Scan for the cell matching the given text and deliver its [x, y] coordinate at center. 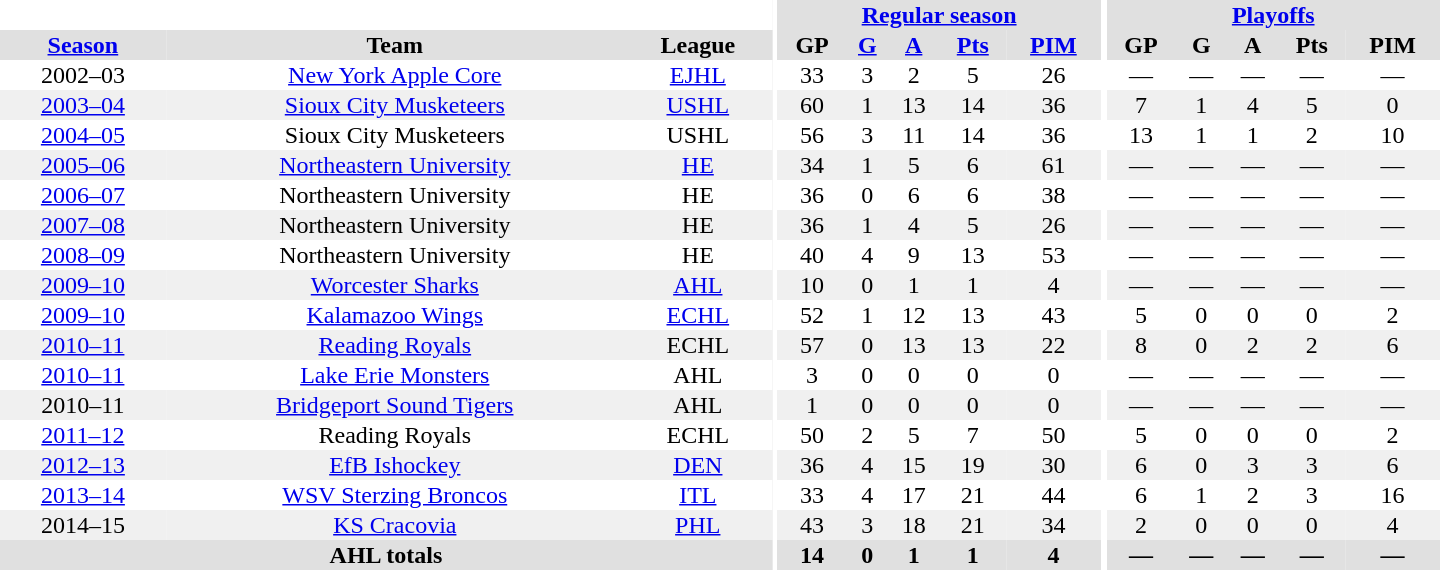
57 [812, 345]
Playoffs [1273, 15]
2006–07 [83, 195]
2003–04 [83, 105]
Worcester Sharks [395, 285]
60 [812, 105]
2002–03 [83, 75]
19 [972, 465]
15 [914, 465]
2005–06 [83, 165]
52 [812, 315]
8 [1140, 345]
17 [914, 495]
EfB Ishockey [395, 465]
DEN [698, 465]
22 [1054, 345]
16 [1392, 495]
PHL [698, 525]
AHL totals [386, 555]
44 [1054, 495]
53 [1054, 255]
ITL [698, 495]
2007–08 [83, 225]
12 [914, 315]
Lake Erie Monsters [395, 375]
2008–09 [83, 255]
61 [1054, 165]
Kalamazoo Wings [395, 315]
40 [812, 255]
18 [914, 525]
38 [1054, 195]
EJHL [698, 75]
9 [914, 255]
Team [395, 45]
2004–05 [83, 135]
2012–13 [83, 465]
56 [812, 135]
Bridgeport Sound Tigers [395, 405]
Season [83, 45]
30 [1054, 465]
2011–12 [83, 435]
League [698, 45]
Regular season [938, 15]
11 [914, 135]
New York Apple Core [395, 75]
KS Cracovia [395, 525]
WSV Sterzing Broncos [395, 495]
2014–15 [83, 525]
2013–14 [83, 495]
